Pinpoint the cell where the given text exists, returning its [X, Y] midpoint coordinate. 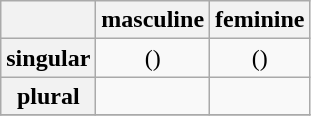
plural [48, 96]
feminine [260, 20]
masculine [153, 20]
singular [48, 58]
